Return [X, Y] of the center of cell containing provided text 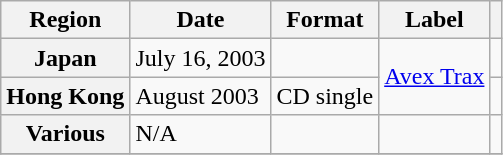
August 2003 [200, 96]
N/A [200, 134]
Format [325, 20]
Region [66, 20]
Date [200, 20]
Avex Trax [434, 77]
Various [66, 134]
Japan [66, 58]
July 16, 2003 [200, 58]
Hong Kong [66, 96]
Label [434, 20]
CD single [325, 96]
